Search for the cell housing the specified text and yield its (x, y) center coordinate. 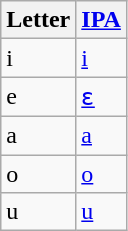
ɛ (102, 97)
IPA (102, 20)
Letter (38, 20)
e (38, 97)
